Output the [x, y] coordinate of the center of the cell containing the given text.  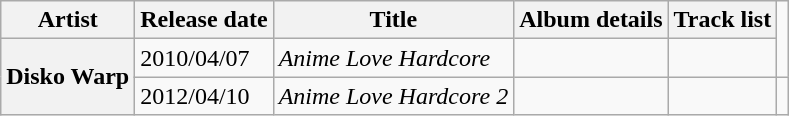
Disko Warp [68, 77]
Title [394, 20]
Release date [204, 20]
Album details [591, 20]
Anime Love Hardcore [394, 58]
Track list [722, 20]
2012/04/10 [204, 96]
Artist [68, 20]
Anime Love Hardcore 2 [394, 96]
2010/04/07 [204, 58]
